Return the [x, y] coordinate for the center point of the cell that contains the specified text.  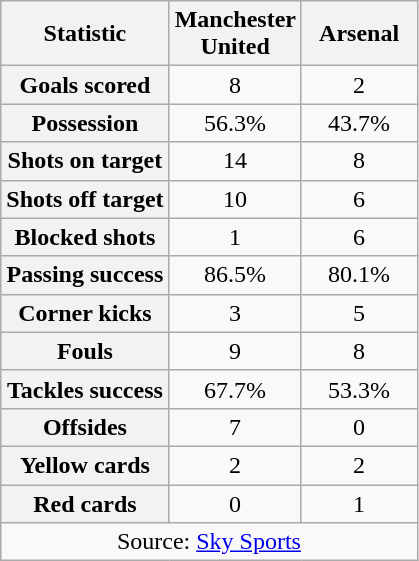
Red cards [85, 503]
80.1% [359, 275]
Fouls [85, 351]
Goals scored [85, 85]
7 [235, 427]
Blocked shots [85, 237]
53.3% [359, 389]
67.7% [235, 389]
9 [235, 351]
86.5% [235, 275]
Statistic [85, 34]
Tackles success [85, 389]
Passing success [85, 275]
Offsides [85, 427]
Corner kicks [85, 313]
Shots on target [85, 161]
56.3% [235, 123]
Shots off target [85, 199]
Source: Sky Sports [209, 542]
Arsenal [359, 34]
Manchester United [235, 34]
14 [235, 161]
3 [235, 313]
Yellow cards [85, 465]
5 [359, 313]
43.7% [359, 123]
Possession [85, 123]
10 [235, 199]
